Return the [x, y] coordinate for the center point of the cell that contains the specified text.  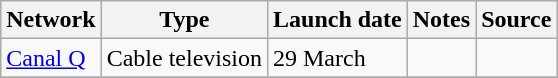
Launch date [337, 20]
Source [516, 20]
Canal Q [51, 58]
Network [51, 20]
Cable television [184, 58]
Notes [441, 20]
29 March [337, 58]
Type [184, 20]
